Search for the cell housing the specified text and yield its [x, y] center coordinate. 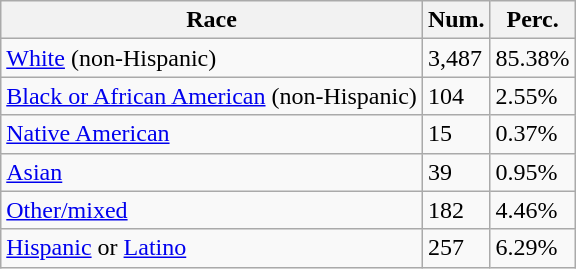
104 [456, 96]
Black or African American (non-Hispanic) [212, 96]
6.29% [532, 248]
White (non-Hispanic) [212, 58]
3,487 [456, 58]
0.95% [532, 172]
Perc. [532, 20]
182 [456, 210]
2.55% [532, 96]
15 [456, 134]
0.37% [532, 134]
Asian [212, 172]
Race [212, 20]
Other/mixed [212, 210]
Hispanic or Latino [212, 248]
4.46% [532, 210]
85.38% [532, 58]
39 [456, 172]
Native American [212, 134]
Num. [456, 20]
257 [456, 248]
